Pinpoint the cell where the given text exists, returning its (x, y) midpoint coordinate. 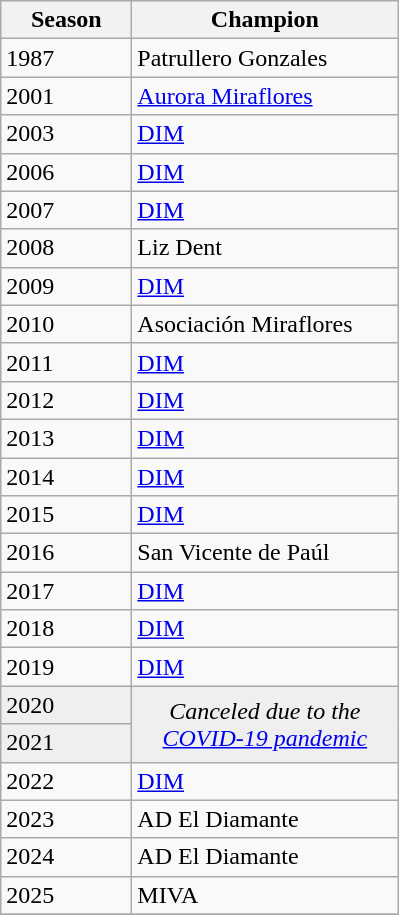
Season (66, 20)
2010 (66, 324)
Patrullero Gonzales (265, 58)
2003 (66, 134)
2018 (66, 629)
2015 (66, 515)
2022 (66, 781)
Aurora Miraflores (265, 96)
2012 (66, 400)
1987 (66, 58)
2014 (66, 477)
Liz Dent (265, 248)
Champion (265, 20)
2016 (66, 553)
2019 (66, 667)
2001 (66, 96)
MIVA (265, 895)
2007 (66, 210)
2006 (66, 172)
2023 (66, 819)
2020 (66, 705)
2013 (66, 438)
San Vicente de Paúl (265, 553)
2024 (66, 857)
2017 (66, 591)
2011 (66, 362)
2008 (66, 248)
2021 (66, 743)
2009 (66, 286)
2025 (66, 895)
Asociación Miraflores (265, 324)
Canceled due to the COVID-19 pandemic (265, 724)
